Locate the cell with the specified text and output its [x, y] center coordinate. 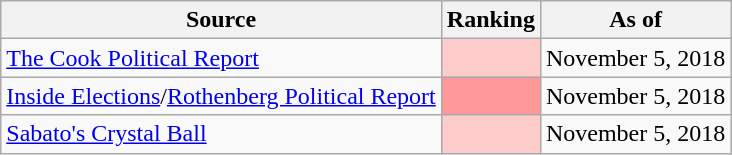
Source [222, 20]
The Cook Political Report [222, 58]
As of [635, 20]
Ranking [490, 20]
Inside Elections/Rothenberg Political Report [222, 96]
Sabato's Crystal Ball [222, 134]
